Detect which cell encompasses the target text, then output its (X, Y) center coordinate. 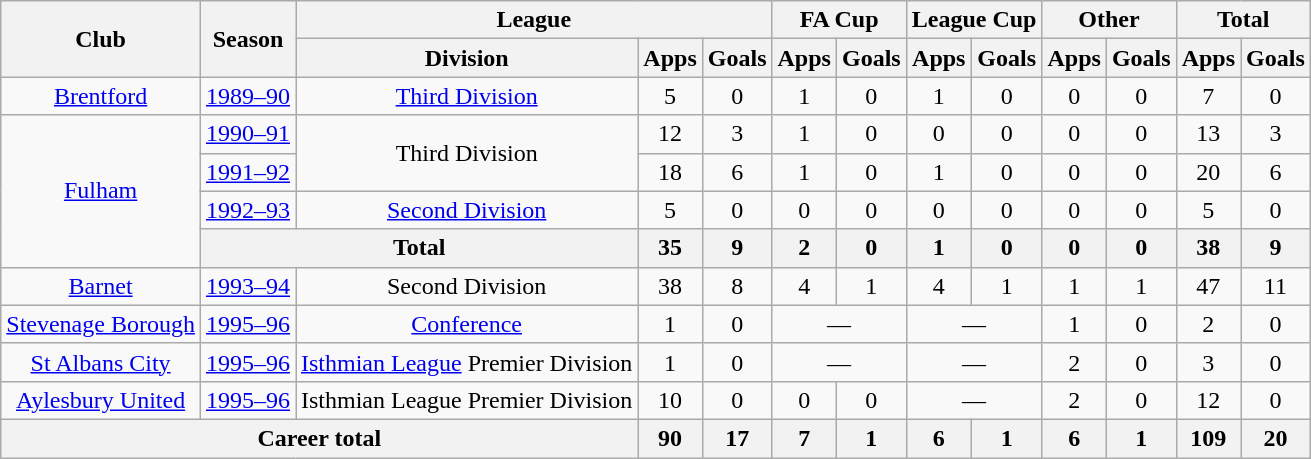
90 (670, 438)
11 (1276, 286)
18 (670, 172)
Aylesbury United (101, 400)
Career total (320, 438)
League Cup (974, 20)
Brentford (101, 96)
Division (467, 58)
1989–90 (248, 96)
FA Cup (839, 20)
1993–94 (248, 286)
47 (1208, 286)
League (534, 20)
8 (737, 286)
10 (670, 400)
1990–91 (248, 134)
Barnet (101, 286)
Other (1109, 20)
109 (1208, 438)
Conference (467, 324)
Season (248, 39)
1991–92 (248, 172)
13 (1208, 134)
1992–93 (248, 210)
Fulham (101, 191)
Stevenage Borough (101, 324)
St Albans City (101, 362)
Club (101, 39)
35 (670, 248)
17 (737, 438)
